Output the (x, y) coordinate of the center of the cell containing the given text.  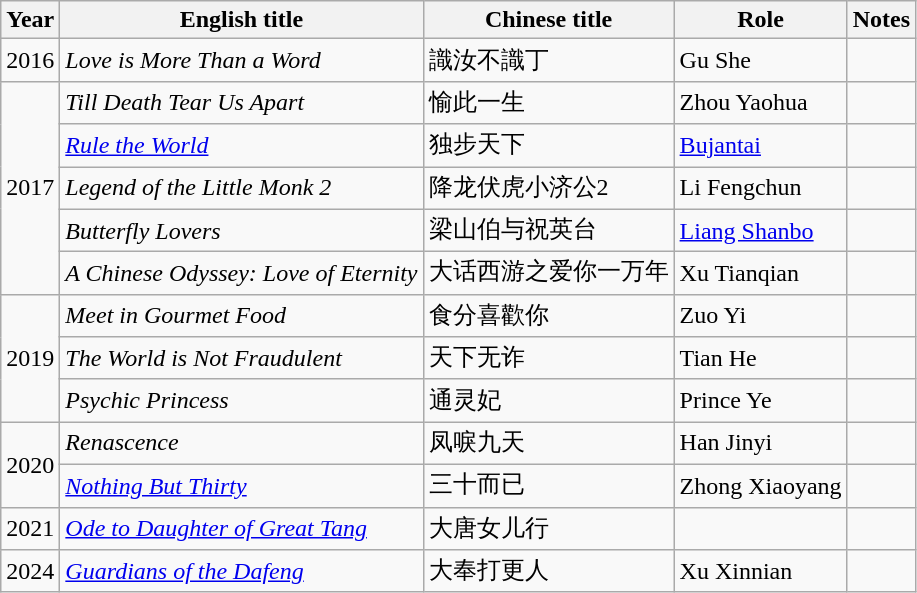
大奉打更人 (548, 572)
Xu Tianqian (760, 274)
Ode to Daughter of Great Tang (242, 528)
Bujantai (760, 146)
凤唳九天 (548, 444)
Till Death Tear Us Apart (242, 102)
Zuo Yi (760, 316)
Love is More Than a Word (242, 60)
Meet in Gourmet Food (242, 316)
降龙伏虎小济公2 (548, 188)
2024 (30, 572)
Xu Xinnian (760, 572)
Renascence (242, 444)
Gu She (760, 60)
Butterfly Lovers (242, 230)
Prince Ye (760, 400)
梁山伯与祝英台 (548, 230)
天下无诈 (548, 358)
Chinese title (548, 20)
大唐女儿行 (548, 528)
独步天下 (548, 146)
2017 (30, 188)
English title (242, 20)
2021 (30, 528)
2016 (30, 60)
A Chinese Odyssey: Love of Eternity (242, 274)
Han Jinyi (760, 444)
Li Fengchun (760, 188)
Guardians of the Dafeng (242, 572)
Liang Shanbo (760, 230)
2019 (30, 358)
愉此一生 (548, 102)
Tian He (760, 358)
Zhou Yaohua (760, 102)
Year (30, 20)
Legend of the Little Monk 2 (242, 188)
Notes (881, 20)
Role (760, 20)
Zhong Xiaoyang (760, 486)
通灵妃 (548, 400)
三十而已 (548, 486)
2020 (30, 464)
食分喜歡你 (548, 316)
大话西游之爱你一万年 (548, 274)
識汝不識丁 (548, 60)
Psychic Princess (242, 400)
Nothing But Thirty (242, 486)
Rule the World (242, 146)
The World is Not Fraudulent (242, 358)
